Return the [X, Y] coordinate for the center point of the cell that contains the specified text.  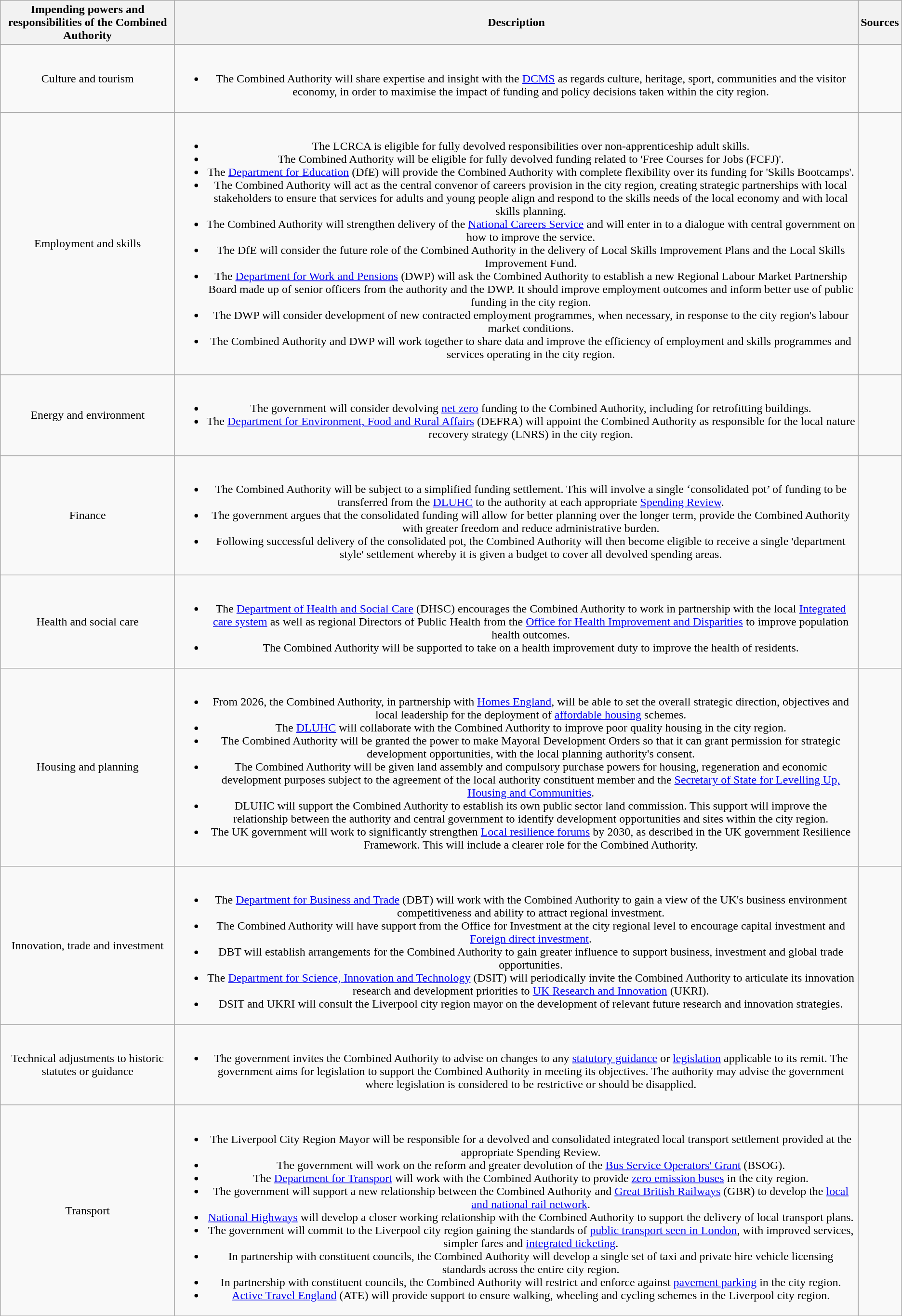
Innovation, trade and investment [88, 945]
Impending powers and responsibilities of the Combined Authority [88, 23]
Employment and skills [88, 244]
Description [517, 23]
Sources [880, 23]
Housing and planning [88, 767]
Culture and tourism [88, 79]
Finance [88, 515]
Health and social care [88, 622]
Technical adjustments to historic statutes or guidance [88, 1065]
Energy and environment [88, 415]
Transport [88, 1210]
